From the cell containing the given text, extract its center point as (x, y) coordinate. 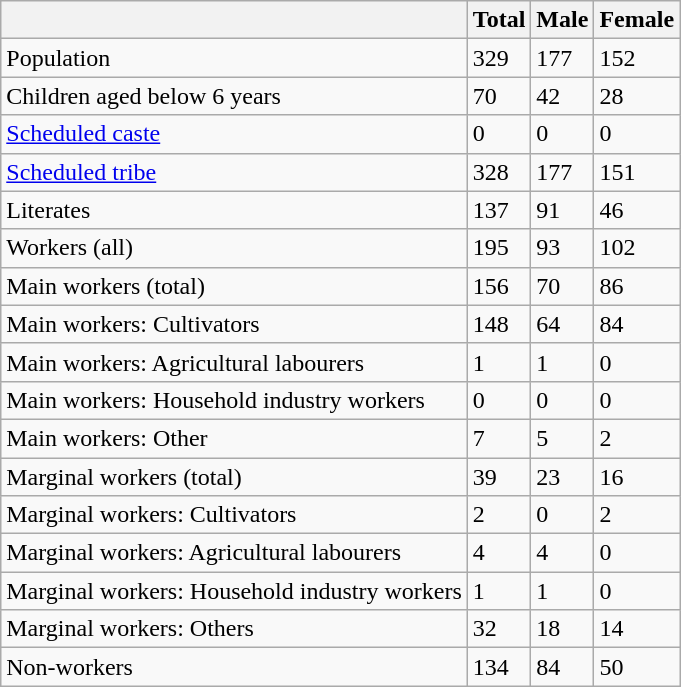
86 (637, 286)
Scheduled tribe (234, 172)
102 (637, 248)
156 (499, 286)
Marginal workers: Household industry workers (234, 591)
Literates (234, 210)
195 (499, 248)
Scheduled caste (234, 134)
64 (562, 324)
328 (499, 172)
148 (499, 324)
16 (637, 477)
Male (562, 20)
5 (562, 438)
Marginal workers: Others (234, 629)
7 (499, 438)
Main workers: Household industry workers (234, 400)
Main workers: Cultivators (234, 324)
93 (562, 248)
42 (562, 96)
Workers (all) (234, 248)
Female (637, 20)
Main workers (total) (234, 286)
137 (499, 210)
32 (499, 629)
23 (562, 477)
151 (637, 172)
Main workers: Other (234, 438)
152 (637, 58)
14 (637, 629)
134 (499, 667)
46 (637, 210)
Marginal workers: Agricultural labourers (234, 553)
18 (562, 629)
Marginal workers: Cultivators (234, 515)
Total (499, 20)
50 (637, 667)
Marginal workers (total) (234, 477)
Non-workers (234, 667)
Main workers: Agricultural labourers (234, 362)
Population (234, 58)
329 (499, 58)
91 (562, 210)
39 (499, 477)
28 (637, 96)
Children aged below 6 years (234, 96)
